Return (X, Y) of the center of cell containing provided text 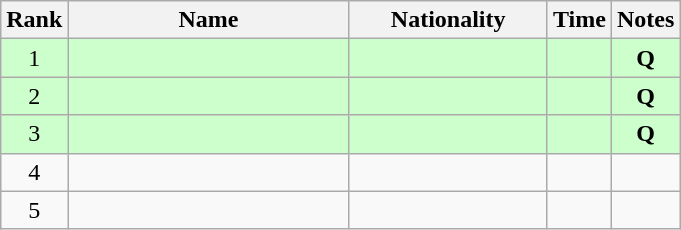
Time (579, 20)
5 (34, 210)
3 (34, 134)
4 (34, 172)
Rank (34, 20)
Name (208, 20)
2 (34, 96)
1 (34, 58)
Notes (645, 20)
Nationality (448, 20)
